Detect which cell encompasses the target text, then output its [x, y] center coordinate. 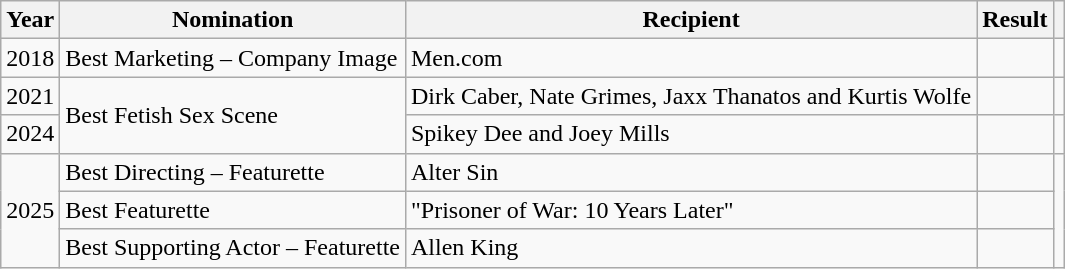
Best Featurette [233, 210]
Men.com [690, 58]
Best Directing – Featurette [233, 172]
Best Supporting Actor – Featurette [233, 248]
Recipient [690, 20]
Allen King [690, 248]
Best Fetish Sex Scene [233, 115]
Dirk Caber, Nate Grimes, Jaxx Thanatos and Kurtis Wolfe [690, 96]
2024 [30, 134]
Alter Sin [690, 172]
2025 [30, 210]
2018 [30, 58]
2021 [30, 96]
Best Marketing – Company Image [233, 58]
Spikey Dee and Joey Mills [690, 134]
Nomination [233, 20]
Year [30, 20]
"Prisoner of War: 10 Years Later" [690, 210]
Result [1015, 20]
